Determine the [X, Y] coordinate at the center of the cell enclosing the given text.  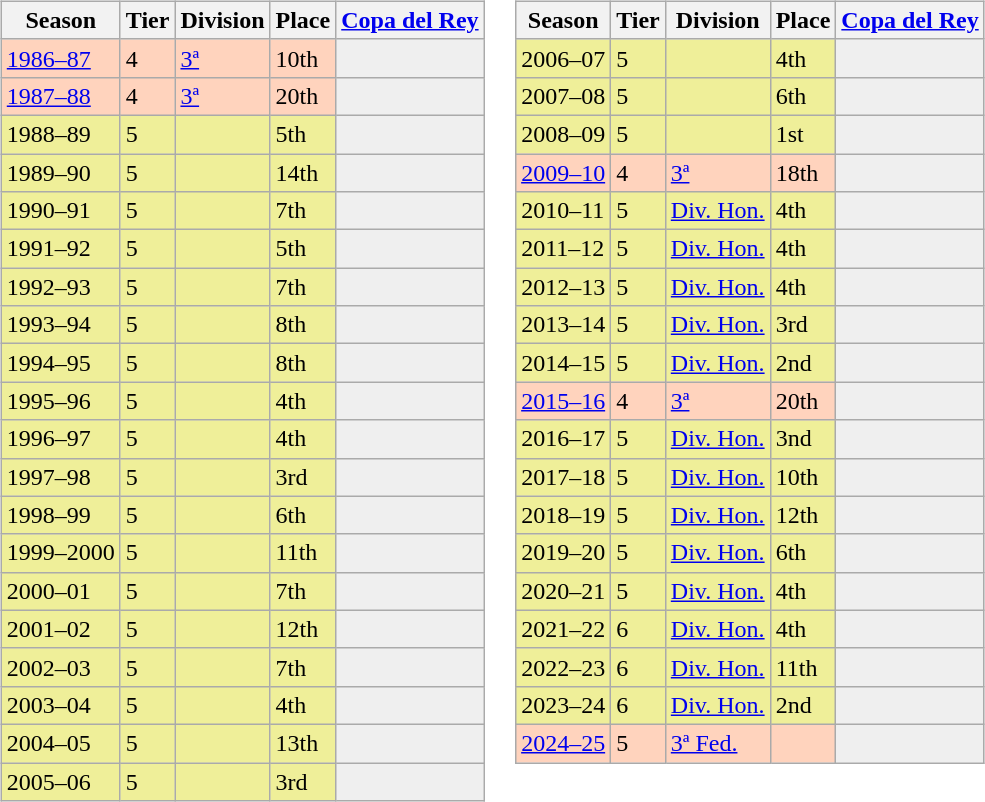
1998–99 [60, 515]
2003–04 [60, 705]
1988–89 [60, 134]
2017–18 [564, 477]
2023–24 [564, 705]
18th [803, 173]
3nd [803, 439]
13th [303, 743]
14th [303, 173]
1987–88 [60, 96]
1st [803, 134]
2004–05 [60, 743]
2005–06 [60, 781]
2019–20 [564, 553]
2018–19 [564, 515]
1997–98 [60, 477]
2013–14 [564, 325]
1995–96 [60, 401]
2008–09 [564, 134]
1990–91 [60, 211]
2020–21 [564, 591]
2000–01 [60, 591]
2007–08 [564, 96]
2022–23 [564, 667]
2014–15 [564, 363]
2021–22 [564, 629]
1993–94 [60, 325]
2002–03 [60, 667]
2010–11 [564, 211]
2015–16 [564, 401]
1999–2000 [60, 553]
2001–02 [60, 629]
3ª Fed. [718, 743]
2006–07 [564, 58]
1991–92 [60, 249]
1992–93 [60, 287]
2009–10 [564, 173]
2016–17 [564, 439]
2024–25 [564, 743]
1996–97 [60, 439]
1989–90 [60, 173]
1986–87 [60, 58]
2012–13 [564, 287]
1994–95 [60, 363]
2011–12 [564, 249]
